Output the [X, Y] coordinate of the center of the cell containing the given text.  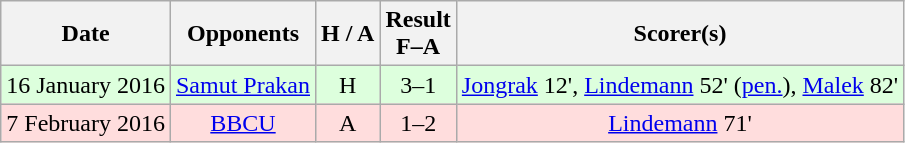
Opponents [242, 34]
BBCU [242, 123]
Lindemann 71' [680, 123]
7 February 2016 [86, 123]
H [348, 85]
Date [86, 34]
Samut Prakan [242, 85]
3–1 [418, 85]
1–2 [418, 123]
Scorer(s) [680, 34]
16 January 2016 [86, 85]
A [348, 123]
ResultF–A [418, 34]
H / A [348, 34]
Jongrak 12', Lindemann 52' (pen.), Malek 82' [680, 85]
